Provide the [X, Y] coordinate of the cell's center where the given text is located.  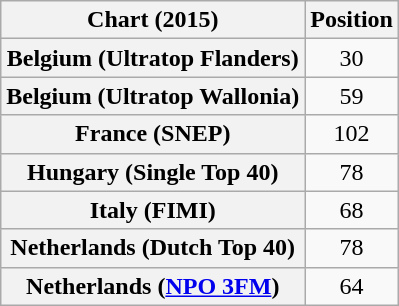
Belgium (Ultratop Wallonia) [153, 96]
Chart (2015) [153, 20]
Netherlands (NPO 3FM) [153, 286]
64 [352, 286]
59 [352, 96]
68 [352, 210]
102 [352, 134]
Position [352, 20]
30 [352, 58]
Belgium (Ultratop Flanders) [153, 58]
Netherlands (Dutch Top 40) [153, 248]
Hungary (Single Top 40) [153, 172]
France (SNEP) [153, 134]
Italy (FIMI) [153, 210]
